Output the [x, y] coordinate of the center of the cell containing the given text.  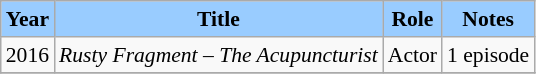
Title [218, 19]
Rusty Fragment – The Acupuncturist [218, 55]
Role [412, 19]
Actor [412, 55]
Year [28, 19]
2016 [28, 55]
1 episode [488, 55]
Notes [488, 19]
